From the cell containing the given text, extract its center point as (X, Y) coordinate. 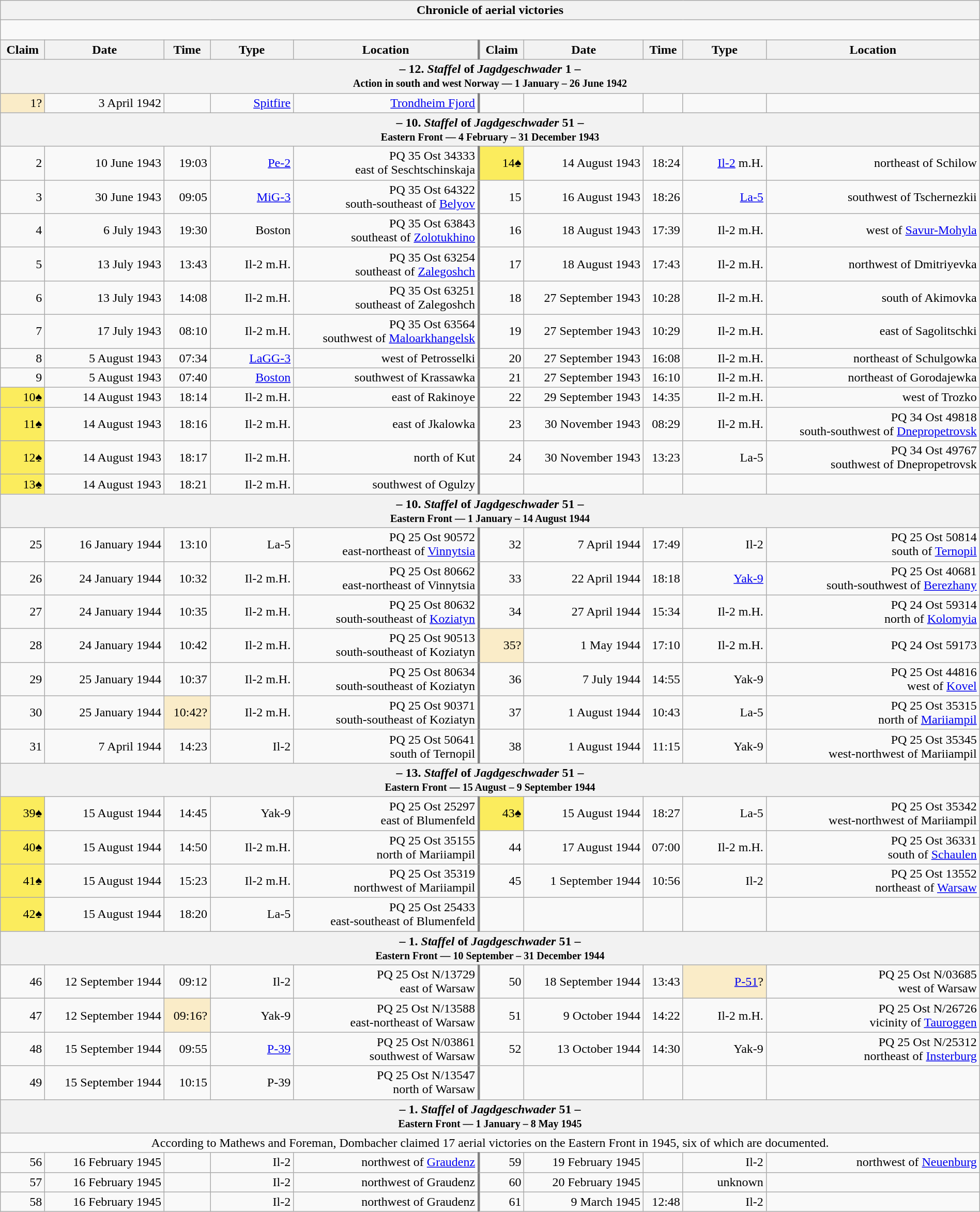
47 (23, 1015)
PQ 25 Ost 35342 west-northwest of Mariiampil (872, 814)
22 (501, 397)
PQ 25 Ost 25433 east-southeast of Blumenfeld (386, 915)
25 (23, 545)
2 (23, 163)
PQ 25 Ost 50641 south of Ternopil (386, 746)
19 February 1945 (584, 1162)
27 April 1944 (584, 612)
09:55 (187, 1049)
9 (23, 378)
36 (501, 679)
07:34 (187, 358)
16 January 1944 (104, 545)
30 (23, 712)
35? (501, 645)
16:10 (664, 378)
northeast of Schulgowka (872, 358)
22 April 1944 (584, 578)
59 (501, 1162)
41♠ (23, 881)
21 (501, 378)
6 (23, 298)
09:05 (187, 196)
13:10 (187, 545)
northeast of Gorodajewka (872, 378)
9 October 1944 (584, 1015)
northeast of Schilow (872, 163)
1? (23, 103)
PQ 25 Ost 44816 west of Kovel (872, 679)
14:50 (187, 847)
29 (23, 679)
14:23 (187, 746)
09:16? (187, 1015)
PQ 25 Ost 90572 east-northeast of Vinnytsia (386, 545)
10:42 (187, 645)
10:29 (664, 331)
52 (501, 1049)
17 August 1944 (584, 847)
west of Trozko (872, 397)
10:56 (664, 881)
PQ 35 Ost 63843 southeast of Zolotukhino (386, 231)
11♠ (23, 424)
9 March 1945 (584, 1202)
P-51? (725, 982)
27 (23, 612)
east of Sagolitschki (872, 331)
PQ 25 Ost 13552 northeast of Warsaw (872, 881)
PQ 25 Ost 35155 north of Mariiampil (386, 847)
07:00 (664, 847)
Spitfire (252, 103)
PQ 25 Ost 80634 south-southeast of Koziatyn (386, 679)
PQ 25 Ost 35319 northwest of Mariiampil (386, 881)
18 (501, 298)
10:37 (187, 679)
18:24 (664, 163)
42♠ (23, 915)
1 May 1944 (584, 645)
14:30 (664, 1049)
18:18 (664, 578)
17 (501, 264)
north of Kut (386, 458)
PQ 25 Ost 25297 east of Blumenfeld (386, 814)
PQ 34 Ost 49818 south-southwest of Dnepropetrovsk (872, 424)
10:32 (187, 578)
17:43 (664, 264)
17:49 (664, 545)
08:10 (187, 331)
61 (501, 1202)
33 (501, 578)
west of Savur-Mohyla (872, 231)
18:27 (664, 814)
PQ 35 Ost 63251 southeast of Zalegoshch (386, 298)
11:15 (664, 746)
14:45 (187, 814)
7 (23, 331)
15:23 (187, 881)
PQ 25 Ost 50814 south of Ternopil (872, 545)
19:30 (187, 231)
According to Mathews and Foreman, Dombacher claimed 17 aerial victories on the Eastern Front in 1945, six of which are documented. (490, 1143)
northwest of Dmitriyevka (872, 264)
southwest of Krassawka (386, 378)
18:17 (187, 458)
– 12. Staffel of Jagdgeschwader 1 –Action in south and west Norway — 1 January – 26 June 1942 (490, 76)
PQ 35 Ost 63254 southeast of Zalegoshch (386, 264)
12♠ (23, 458)
PQ 24 Ost 59173 (872, 645)
Chronicle of aerial victories (490, 10)
7 July 1944 (584, 679)
PQ 25 Ost N/25312 northeast of Insterburg (872, 1049)
– 1. Staffel of Jagdgeschwader 51 –Eastern Front — 1 January – 8 May 1945 (490, 1116)
26 (23, 578)
northwest of Neuenburg (872, 1162)
18:16 (187, 424)
5 (23, 264)
18:21 (187, 484)
15 (501, 196)
14:22 (664, 1015)
16 August 1943 (584, 196)
14:35 (664, 397)
PQ 24 Ost 59314 north of Kolomyia (872, 612)
09:12 (187, 982)
3 (23, 196)
51 (501, 1015)
29 September 1943 (584, 397)
3 April 1942 (104, 103)
unknown (725, 1182)
13:23 (664, 458)
southwest of Ogulzy (386, 484)
30 June 1943 (104, 196)
20 February 1945 (584, 1182)
Pe-2 (252, 163)
14♠ (501, 163)
east of Rakinoye (386, 397)
19 (501, 331)
34 (501, 612)
1 September 1944 (584, 881)
PQ 34 Ost 49767 southwest of Dnepropetrovsk (872, 458)
MiG-3 (252, 196)
39♠ (23, 814)
18:20 (187, 915)
40♠ (23, 847)
23 (501, 424)
60 (501, 1182)
10♠ (23, 397)
57 (23, 1182)
44 (501, 847)
PQ 25 Ost 90513 south-southeast of Koziatyn (386, 645)
PQ 25 Ost N/03861 southwest of Warsaw (386, 1049)
PQ 25 Ost 80662 east-northeast of Vinnytsia (386, 578)
PQ 25 Ost N/03685 west of Warsaw (872, 982)
10:43 (664, 712)
37 (501, 712)
18 September 1944 (584, 982)
12:48 (664, 1202)
16:08 (664, 358)
10:42? (187, 712)
13 October 1944 (584, 1049)
PQ 25 Ost 36331 south of Schaulen (872, 847)
32 (501, 545)
PQ 25 Ost N/26726vicinity of Tauroggen (872, 1015)
38 (501, 746)
31 (23, 746)
48 (23, 1049)
PQ 25 Ost 90371 south-southeast of Koziatyn (386, 712)
PQ 35 Ost 63564 southwest of Maloarkhangelsk (386, 331)
43♠ (501, 814)
46 (23, 982)
– 10. Staffel of Jagdgeschwader 51 –Eastern Front — 4 February – 31 December 1943 (490, 129)
10 June 1943 (104, 163)
07:40 (187, 378)
– 1. Staffel of Jagdgeschwader 51 –Eastern Front — 10 September – 31 December 1944 (490, 948)
west of Petrosselki (386, 358)
PQ 25 Ost N/13729 east of Warsaw (386, 982)
18:26 (664, 196)
PQ 25 Ost N/13547 north of Warsaw (386, 1082)
18:14 (187, 397)
49 (23, 1082)
southwest of Tschernezkii (872, 196)
28 (23, 645)
8 (23, 358)
14:08 (187, 298)
17:39 (664, 231)
17 July 1943 (104, 331)
58 (23, 1202)
PQ 25 Ost 40681 south-southwest of Berezhany (872, 578)
10:28 (664, 298)
16 (501, 231)
20 (501, 358)
10:15 (187, 1082)
14:55 (664, 679)
10:35 (187, 612)
PQ 25 Ost N/13588 east-northeast of Warsaw (386, 1015)
– 10. Staffel of Jagdgeschwader 51 –Eastern Front — 1 January – 14 August 1944 (490, 511)
08:29 (664, 424)
50 (501, 982)
PQ 35 Ost 64322 south-southeast of Belyov (386, 196)
LaGG-3 (252, 358)
13♠ (23, 484)
56 (23, 1162)
6 July 1943 (104, 231)
south of Akimovka (872, 298)
PQ 35 Ost 34333 east of Seschtschinskaja (386, 163)
– 13. Staffel of Jagdgeschwader 51 –Eastern Front — 15 August – 9 September 1944 (490, 779)
PQ 25 Ost 35345 west-northwest of Mariiampil (872, 746)
PQ 25 Ost 80632 south-southeast of Koziatyn (386, 612)
east of Jkalowka (386, 424)
24 (501, 458)
Trondheim Fjord (386, 103)
PQ 25 Ost 35315 north of Mariiampil (872, 712)
45 (501, 881)
4 (23, 231)
15:34 (664, 612)
17:10 (664, 645)
19:03 (187, 163)
